Detect which cell encompasses the target text, then output its [x, y] center coordinate. 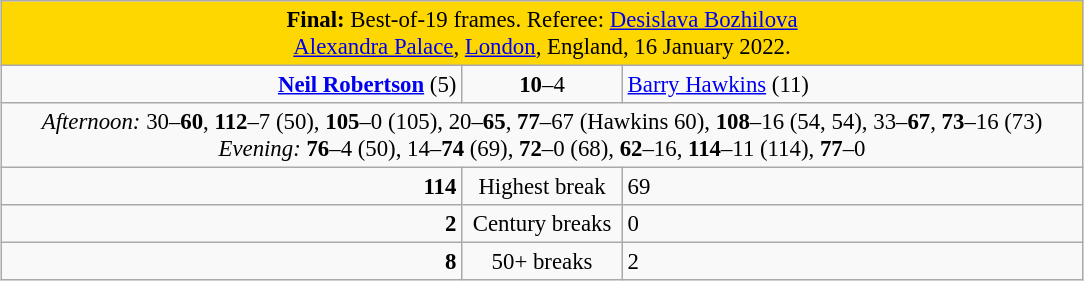
Highest break [542, 187]
Neil Robertson (5) [232, 85]
69 [852, 187]
10–4 [542, 85]
Century breaks [542, 224]
8 [232, 262]
Barry Hawkins (11) [852, 85]
Final: Best-of-19 frames. Referee: Desislava Bozhilova Alexandra Palace, London, England, 16 January 2022. [542, 34]
50+ breaks [542, 262]
114 [232, 187]
0 [852, 224]
